Locate the cell with the specified text and output its (x, y) center coordinate. 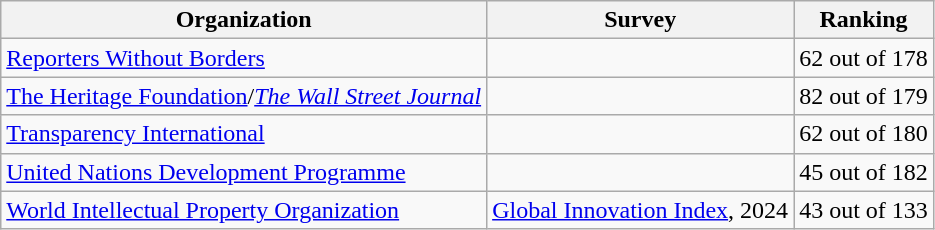
World Intellectual Property Organization (244, 210)
43 out of 133 (864, 210)
Survey (640, 20)
Transparency International (244, 134)
Reporters Without Borders (244, 58)
62 out of 180 (864, 134)
45 out of 182 (864, 172)
Ranking (864, 20)
Global Innovation Index, 2024 (640, 210)
Organization (244, 20)
United Nations Development Programme (244, 172)
The Heritage Foundation/The Wall Street Journal (244, 96)
62 out of 178 (864, 58)
82 out of 179 (864, 96)
